Capture the cell that displays the provided text and extract its (X, Y) central coordinate. 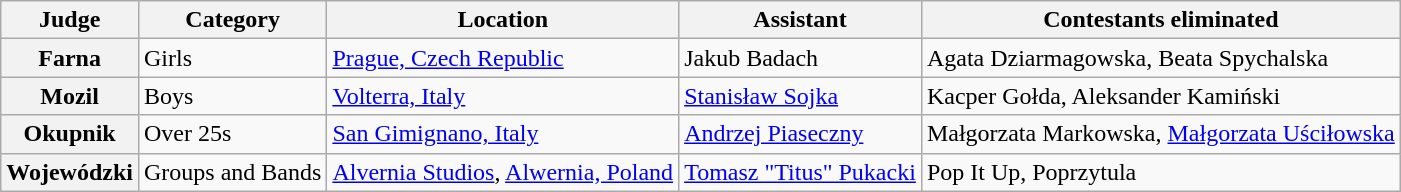
Okupnik (70, 134)
Farna (70, 58)
Boys (232, 96)
Girls (232, 58)
Mozil (70, 96)
Alvernia Studios, Alwernia, Poland (503, 172)
Wojewódzki (70, 172)
Agata Dziarmagowska, Beata Spychalska (1160, 58)
Jakub Badach (800, 58)
Judge (70, 20)
Contestants eliminated (1160, 20)
Pop It Up, Poprzytula (1160, 172)
Location (503, 20)
San Gimignano, Italy (503, 134)
Małgorzata Markowska, Małgorzata Uściłowska (1160, 134)
Prague, Czech Republic (503, 58)
Category (232, 20)
Andrzej Piaseczny (800, 134)
Volterra, Italy (503, 96)
Tomasz "Titus" Pukacki (800, 172)
Over 25s (232, 134)
Groups and Bands (232, 172)
Assistant (800, 20)
Stanisław Sojka (800, 96)
Kacper Gołda, Aleksander Kamiński (1160, 96)
